Determine the (x, y) coordinate at the center of the cell enclosing the given text.  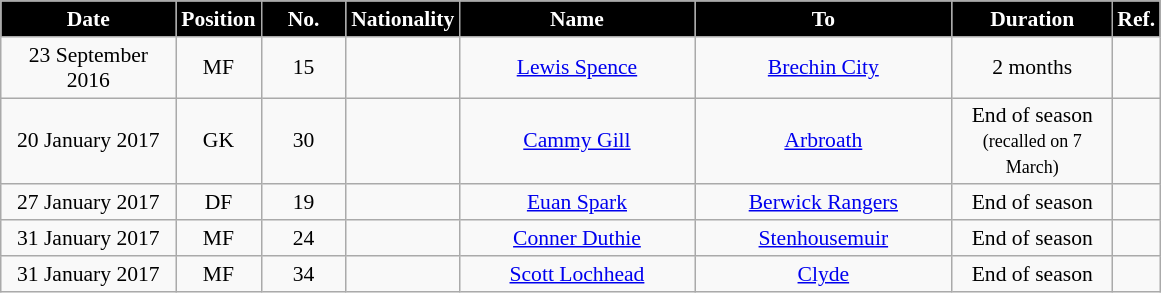
Name (576, 19)
Brechin City (824, 68)
Duration (1032, 19)
Nationality (402, 19)
To (824, 19)
24 (304, 238)
30 (304, 142)
End of season(recalled on 7 March) (1032, 142)
Date (88, 19)
20 January 2017 (88, 142)
Berwick Rangers (824, 203)
2 months (1032, 68)
Clyde (824, 274)
DF (218, 203)
Cammy Gill (576, 142)
34 (304, 274)
27 January 2017 (88, 203)
Arbroath (824, 142)
15 (304, 68)
23 September 2016 (88, 68)
19 (304, 203)
Position (218, 19)
Conner Duthie (576, 238)
No. (304, 19)
GK (218, 142)
Lewis Spence (576, 68)
Stenhousemuir (824, 238)
Euan Spark (576, 203)
Ref. (1136, 19)
Scott Lochhead (576, 274)
